Capture the cell that displays the provided text and extract its (X, Y) central coordinate. 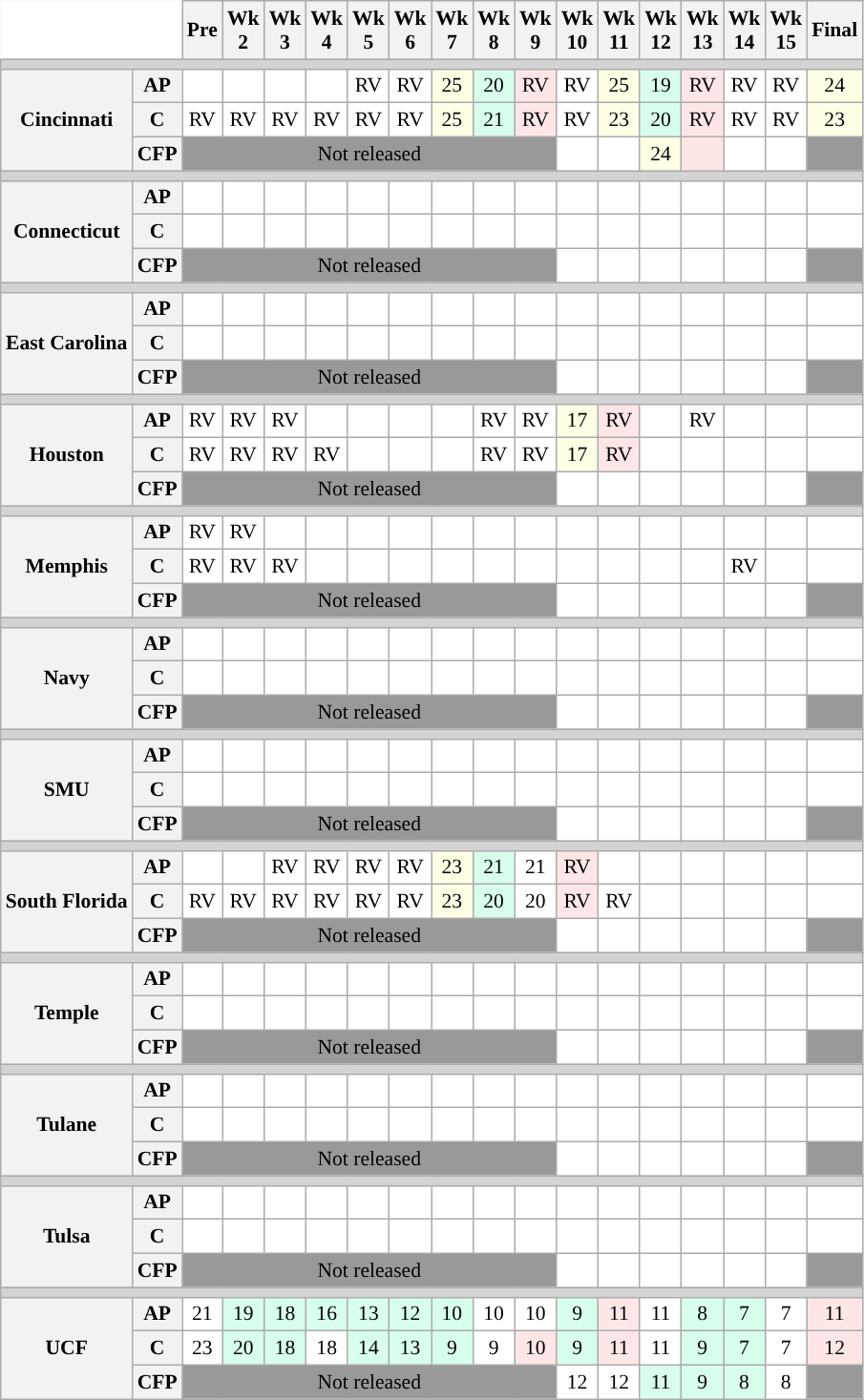
Wk2 (243, 31)
Temple (67, 1013)
SMU (67, 790)
South Florida (67, 901)
Cincinnati (67, 120)
Wk5 (369, 31)
Pre (202, 31)
Wk12 (661, 31)
Wk7 (453, 31)
14 (369, 1348)
16 (327, 1314)
Wk6 (411, 31)
Wk10 (578, 31)
UCF (67, 1348)
Wk8 (494, 31)
Tulsa (67, 1237)
Final (834, 31)
Wk11 (619, 31)
Tulane (67, 1124)
Houston (67, 454)
Wk9 (536, 31)
Wk13 (703, 31)
Wk15 (786, 31)
Wk3 (285, 31)
East Carolina (67, 344)
Wk14 (745, 31)
Memphis (67, 567)
Navy (67, 678)
Connecticut (67, 231)
Wk4 (327, 31)
